Locate the cell with the specified text and output its (x, y) center coordinate. 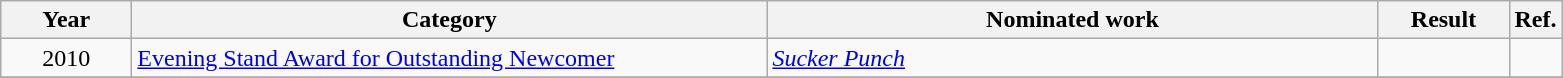
Sucker Punch (1072, 58)
Evening Stand Award for Outstanding Newcomer (450, 58)
2010 (66, 58)
Category (450, 20)
Result (1444, 20)
Ref. (1536, 20)
Year (66, 20)
Nominated work (1072, 20)
